Output the [x, y] coordinate of the center of the cell containing the given text.  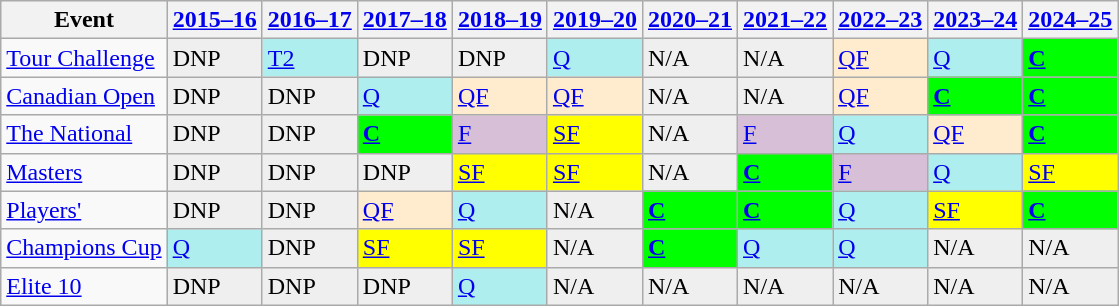
2016–17 [310, 20]
T2 [310, 58]
Champions Cup [84, 248]
Event [84, 20]
2024–25 [1070, 20]
2023–24 [976, 20]
2015–16 [214, 20]
2017–18 [404, 20]
Tour Challenge [84, 58]
2020–21 [690, 20]
2018–19 [500, 20]
The National [84, 134]
Elite 10 [84, 286]
2022–23 [880, 20]
2019–20 [594, 20]
2021–22 [786, 20]
Masters [84, 172]
Canadian Open [84, 96]
Players' [84, 210]
